For the text-containing cell, return its midpoint in (X, Y) coordinate format. 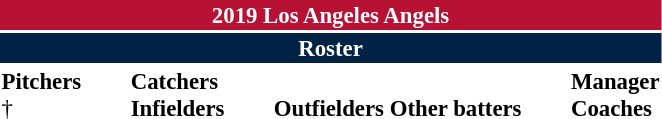
Roster (330, 48)
2019 Los Angeles Angels (330, 15)
